Identify which cell holds the provided text, then report its [X, Y] central coordinate. 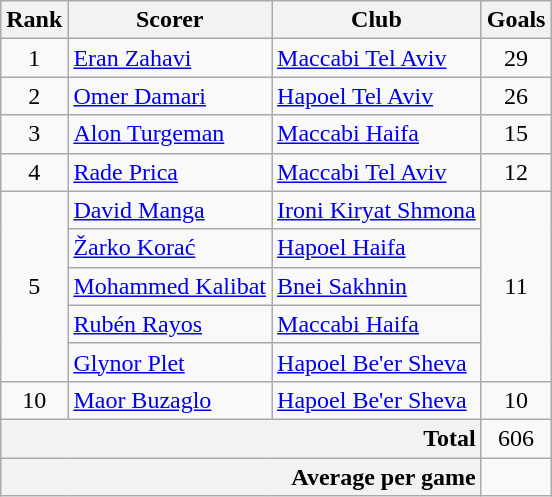
Eran Zahavi [170, 58]
Hapoel Haifa [377, 248]
Scorer [170, 20]
5 [34, 286]
Average per game [241, 477]
11 [516, 286]
1 [34, 58]
Maor Buzaglo [170, 400]
2 [34, 96]
Alon Turgeman [170, 134]
3 [34, 134]
15 [516, 134]
Total [241, 438]
Glynor Plet [170, 362]
606 [516, 438]
Rank [34, 20]
Ironi Kiryat Shmona [377, 210]
David Manga [170, 210]
Club [377, 20]
12 [516, 172]
26 [516, 96]
Rade Prica [170, 172]
Omer Damari [170, 96]
29 [516, 58]
Mohammed Kalibat [170, 286]
Rubén Rayos [170, 324]
Hapoel Tel Aviv [377, 96]
Žarko Korać [170, 248]
Bnei Sakhnin [377, 286]
4 [34, 172]
Goals [516, 20]
